Capture the cell that displays the provided text and extract its [X, Y] central coordinate. 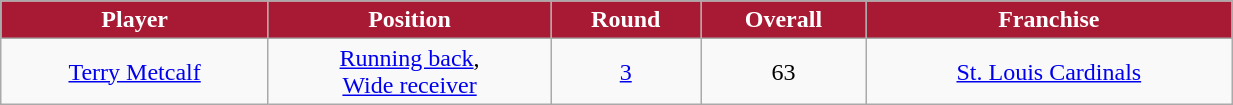
Round [626, 20]
63 [784, 72]
St. Louis Cardinals [1049, 72]
Player [135, 20]
Franchise [1049, 20]
Position [409, 20]
Terry Metcalf [135, 72]
Running back,Wide receiver [409, 72]
3 [626, 72]
Overall [784, 20]
